Detect which cell encompasses the target text, then output its (x, y) center coordinate. 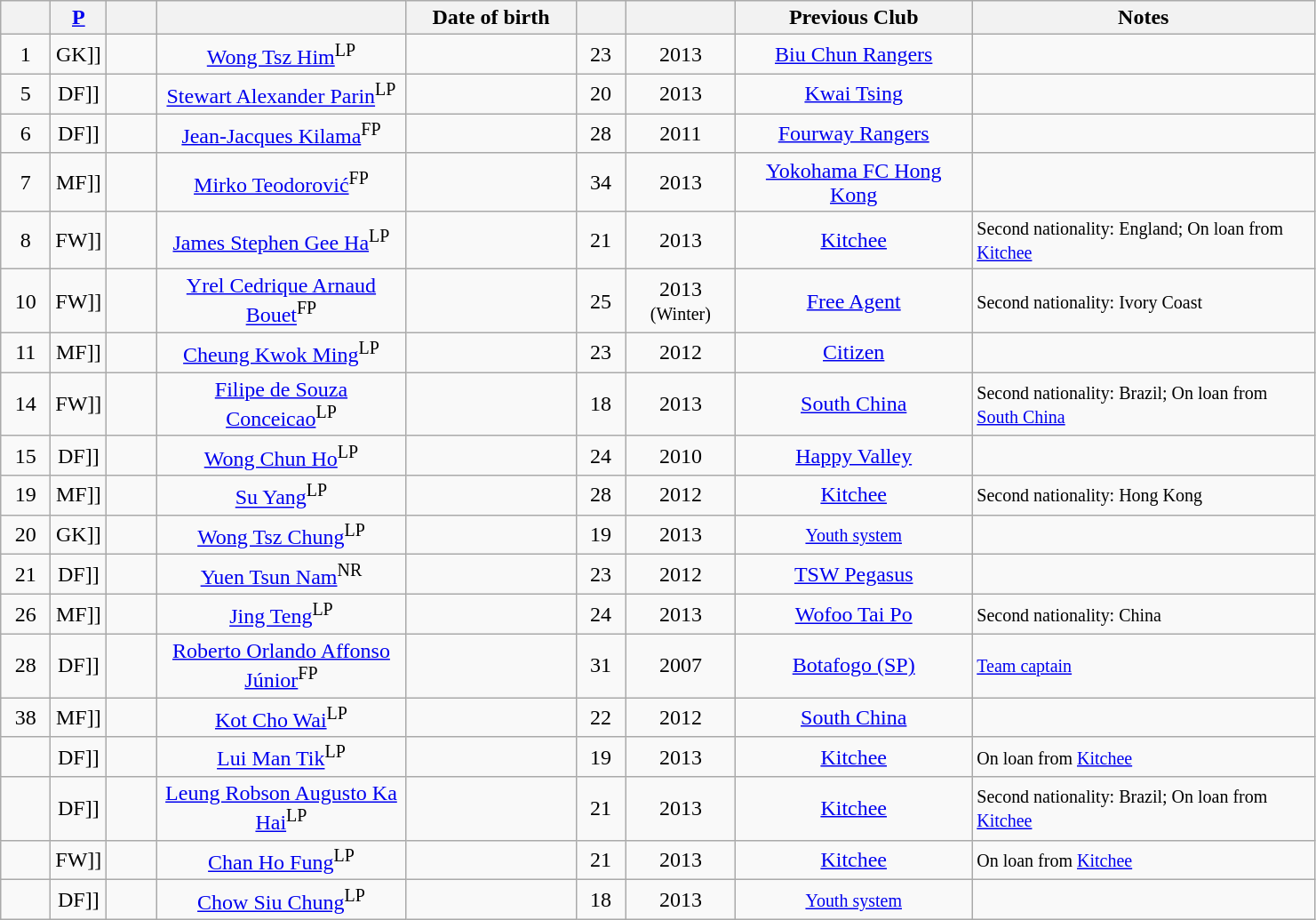
38 (26, 718)
Botafogo (SP) (854, 666)
Chan Ho FungLP (281, 860)
Wong Tsz ChungLP (281, 535)
Previous Club (854, 18)
Jean-Jacques KilamaFP (281, 133)
Yokohama FC Hong Kong (854, 181)
8 (26, 240)
Wong Chun HoLP (281, 455)
Second nationality: Brazil; On loan from Kitchee (1144, 809)
Filipe de Souza ConceicaoLP (281, 404)
Leung Robson Augusto Ka HaiLP (281, 809)
31 (601, 666)
Stewart Alexander ParinLP (281, 94)
Fourway Rangers (854, 133)
Yuen Tsun NamNR (281, 574)
Su YangLP (281, 496)
Date of birth (491, 18)
Chow Siu ChungLP (281, 900)
1 (26, 55)
Jing TengLP (281, 613)
Mirko TeodorovićFP (281, 181)
26 (26, 613)
Yrel Cedrique Arnaud BouetFP (281, 301)
Second nationality: England; On loan from Kitchee (1144, 240)
2007 (681, 666)
Citizen (854, 352)
5 (26, 94)
James Stephen Gee HaLP (281, 240)
Lui Man TikLP (281, 757)
Team captain (1144, 666)
Wofoo Tai Po (854, 613)
34 (601, 181)
Cheung Kwok MingLP (281, 352)
Second nationality: Ivory Coast (1144, 301)
Wong Tsz HimLP (281, 55)
Notes (1144, 18)
Second nationality: Hong Kong (1144, 496)
2011 (681, 133)
Kot Cho WaiLP (281, 718)
Kwai Tsing (854, 94)
Free Agent (854, 301)
Happy Valley (854, 455)
Second nationality: China (1144, 613)
2010 (681, 455)
TSW Pegasus (854, 574)
Biu Chun Rangers (854, 55)
6 (26, 133)
25 (601, 301)
Roberto Orlando Affonso JúniorFP (281, 666)
P (78, 18)
Second nationality: Brazil; On loan from South China (1144, 404)
11 (26, 352)
7 (26, 181)
15 (26, 455)
14 (26, 404)
22 (601, 718)
2013 (Winter) (681, 301)
10 (26, 301)
